Search for the cell housing the specified text and yield its [x, y] center coordinate. 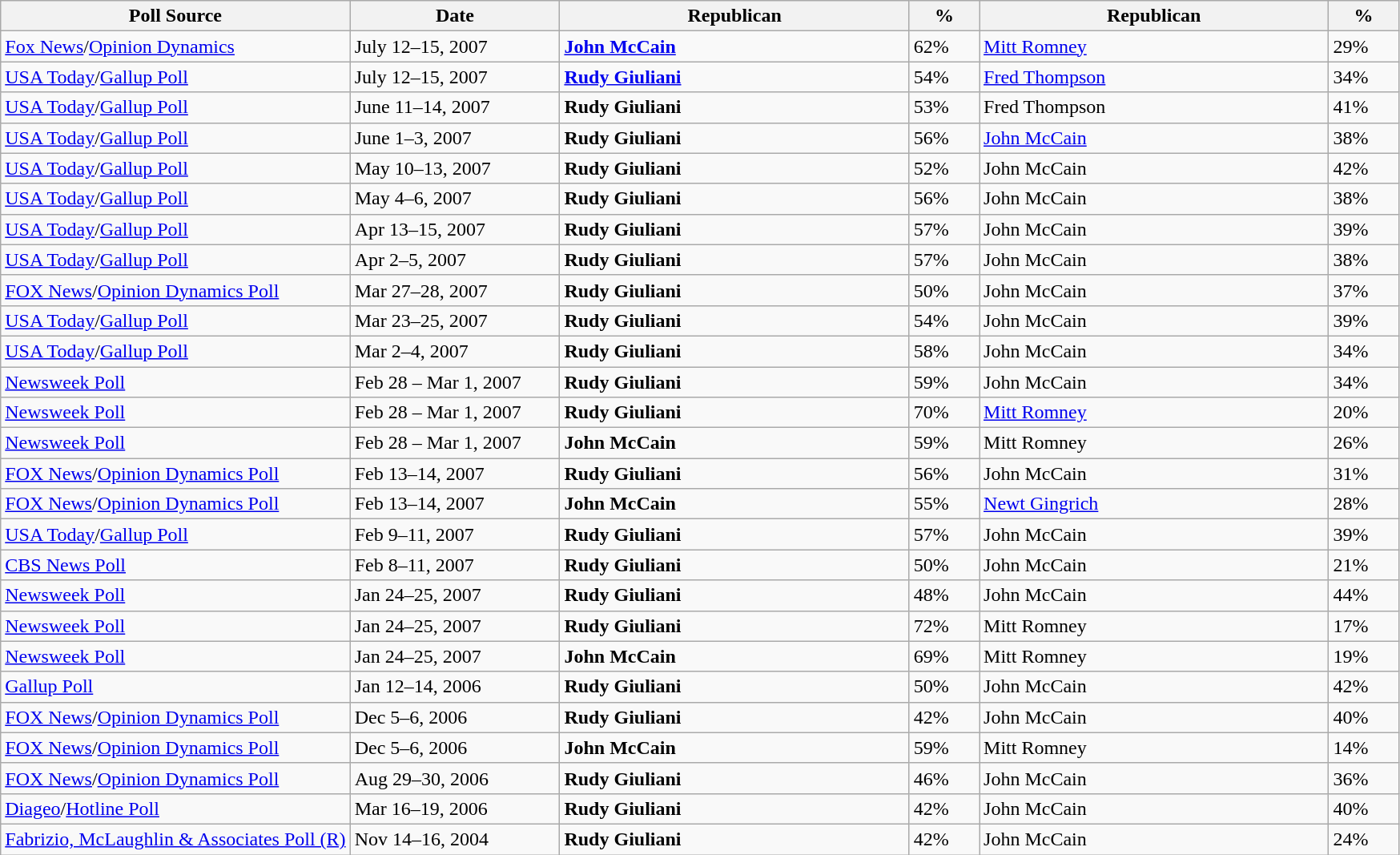
72% [943, 626]
CBS News Poll [175, 565]
53% [943, 107]
Mar 27–28, 2007 [455, 290]
Aug 29–30, 2006 [455, 778]
14% [1363, 748]
Date [455, 16]
May 4–6, 2007 [455, 199]
Jan 12–14, 2006 [455, 687]
20% [1363, 413]
19% [1363, 656]
Apr 13–15, 2007 [455, 229]
24% [1363, 839]
62% [943, 46]
Fox News/Opinion Dynamics [175, 46]
36% [1363, 778]
Poll Source [175, 16]
Fabrizio, McLaughlin & Associates Poll (R) [175, 839]
21% [1363, 565]
Mar 23–25, 2007 [455, 321]
Feb 9–11, 2007 [455, 534]
Nov 14–16, 2004 [455, 839]
37% [1363, 290]
58% [943, 351]
44% [1363, 595]
69% [943, 656]
Newt Gingrich [1154, 504]
Mar 16–19, 2006 [455, 809]
June 1–3, 2007 [455, 138]
41% [1363, 107]
48% [943, 595]
46% [943, 778]
June 11–14, 2007 [455, 107]
29% [1363, 46]
26% [1363, 443]
55% [943, 504]
70% [943, 413]
31% [1363, 474]
May 10–13, 2007 [455, 168]
Feb 8–11, 2007 [455, 565]
52% [943, 168]
Diageo/Hotline Poll [175, 809]
Gallup Poll [175, 687]
28% [1363, 504]
17% [1363, 626]
Apr 2–5, 2007 [455, 260]
Mar 2–4, 2007 [455, 351]
